Pinpoint the cell where the given text exists, returning its (x, y) midpoint coordinate. 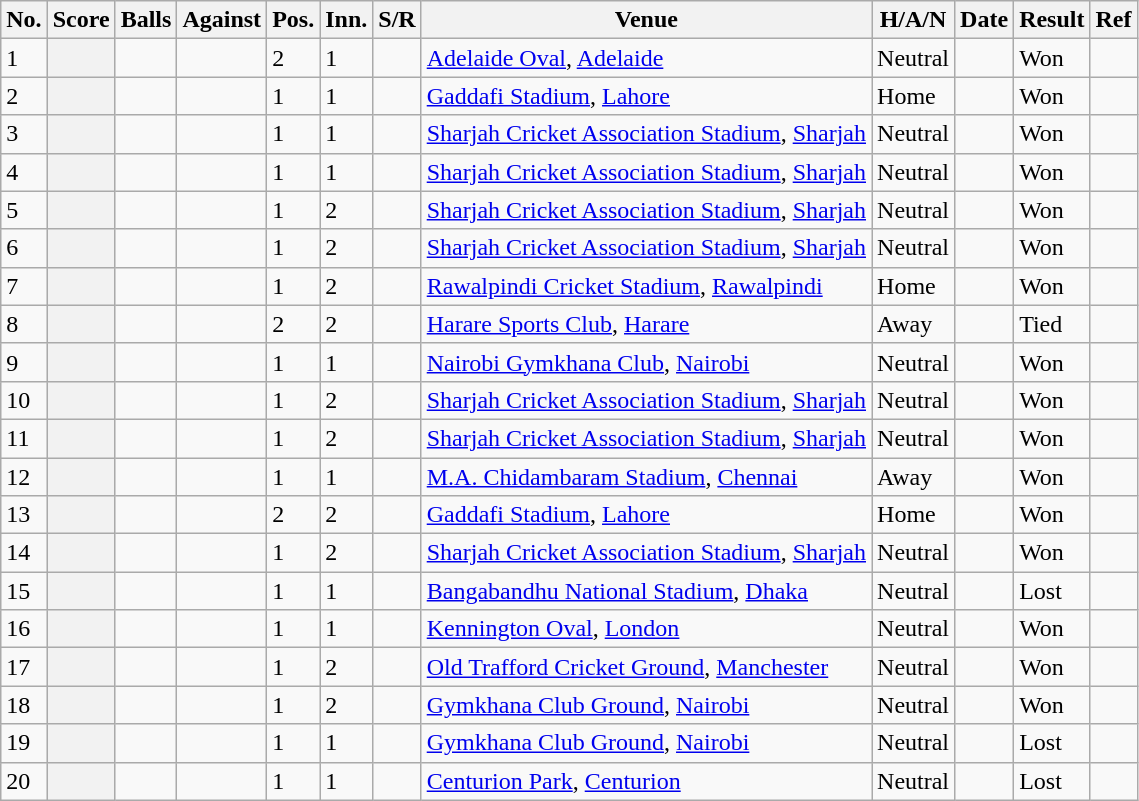
Harare Sports Club, Harare (646, 324)
Date (984, 20)
Old Trafford Cricket Ground, Manchester (646, 667)
11 (24, 438)
15 (24, 591)
8 (24, 324)
6 (24, 248)
Ref (1114, 20)
Bangabandhu National Stadium, Dhaka (646, 591)
Inn. (346, 20)
3 (24, 134)
S/R (397, 20)
Score (81, 20)
17 (24, 667)
14 (24, 553)
Venue (646, 20)
Kennington Oval, London (646, 629)
M.A. Chidambaram Stadium, Chennai (646, 477)
12 (24, 477)
16 (24, 629)
5 (24, 210)
Centurion Park, Centurion (646, 781)
Pos. (294, 20)
10 (24, 400)
7 (24, 286)
18 (24, 705)
19 (24, 743)
Nairobi Gymkhana Club, Nairobi (646, 362)
Adelaide Oval, Adelaide (646, 58)
H/A/N (914, 20)
Balls (146, 20)
13 (24, 515)
No. (24, 20)
Against (222, 20)
Tied (1052, 324)
20 (24, 781)
9 (24, 362)
Result (1052, 20)
4 (24, 172)
Rawalpindi Cricket Stadium, Rawalpindi (646, 286)
